For the text-containing cell, return its midpoint in (X, Y) coordinate format. 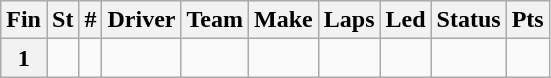
1 (24, 58)
Make (284, 20)
Laps (349, 20)
Pts (528, 20)
Status (468, 20)
Team (215, 20)
Fin (24, 20)
Driver (142, 20)
# (90, 20)
St (62, 20)
Led (406, 20)
